Provide the (x, y) coordinate of the cell's center where the given text is located.  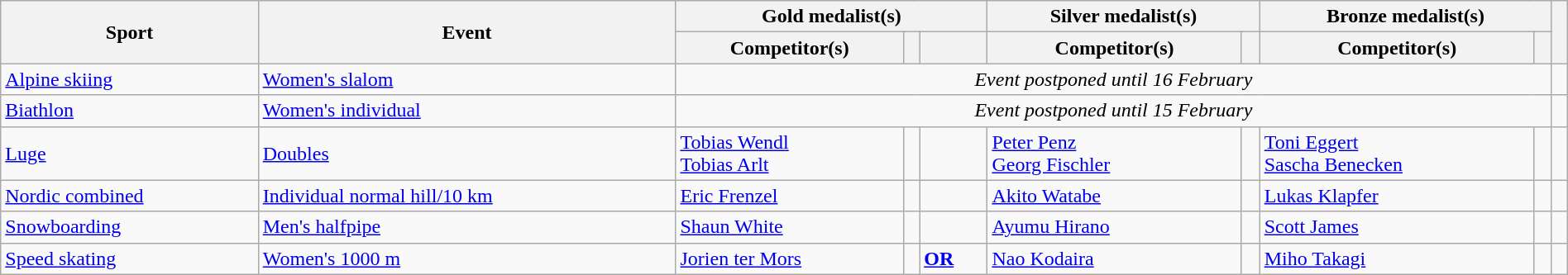
Doubles (466, 154)
Akito Watabe (1115, 196)
Shaun White (789, 227)
Lukas Klapfer (1397, 196)
Event (466, 32)
Toni EggertSascha Benecken (1397, 154)
Nordic combined (129, 196)
Miho Takagi (1397, 258)
Peter PenzGeorg Fischler (1115, 154)
Silver medalist(s) (1123, 17)
Alpine skiing (129, 79)
Scott James (1397, 227)
Tobias WendlTobias Arlt (789, 154)
Snowboarding (129, 227)
Women's slalom (466, 79)
Men's halfpipe (466, 227)
Women's 1000 m (466, 258)
Event postponed until 16 February (1113, 79)
Gold medalist(s) (832, 17)
Nao Kodaira (1115, 258)
Ayumu Hirano (1115, 227)
Luge (129, 154)
Speed skating (129, 258)
Biathlon (129, 111)
Eric Frenzel (789, 196)
Jorien ter Mors (789, 258)
Event postponed until 15 February (1113, 111)
Individual normal hill/10 km (466, 196)
Sport (129, 32)
Bronze medalist(s) (1406, 17)
Women's individual (466, 111)
OR (954, 258)
